Determine the [X, Y] coordinate at the center of the cell enclosing the given text.  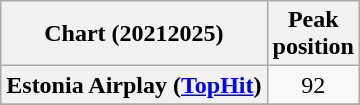
Estonia Airplay (TopHit) [134, 85]
Chart (20212025) [134, 34]
92 [313, 85]
Peakposition [313, 34]
